Capture the cell that displays the provided text and extract its [X, Y] central coordinate. 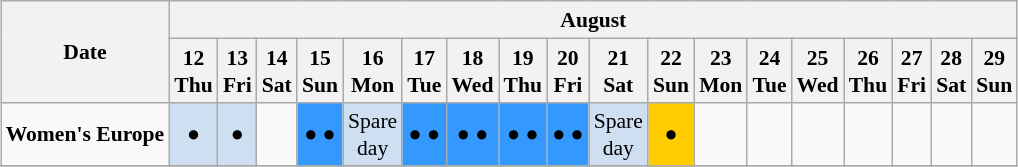
23Mon [720, 70]
20Fri [568, 70]
26Thu [868, 70]
17Tue [424, 70]
28Sat [951, 70]
18Wed [472, 70]
29Sun [994, 70]
22Sun [671, 70]
27Fri [912, 70]
13Fri [238, 70]
August [593, 20]
Date [86, 52]
12Thu [194, 70]
24Tue [769, 70]
14Sat [277, 70]
16Mon [372, 70]
25Wed [818, 70]
21Sat [618, 70]
19Thu [524, 70]
Women's Europe [86, 134]
15Sun [320, 70]
